Extract the (x, y) coordinate from the center of the cell holding the provided text.  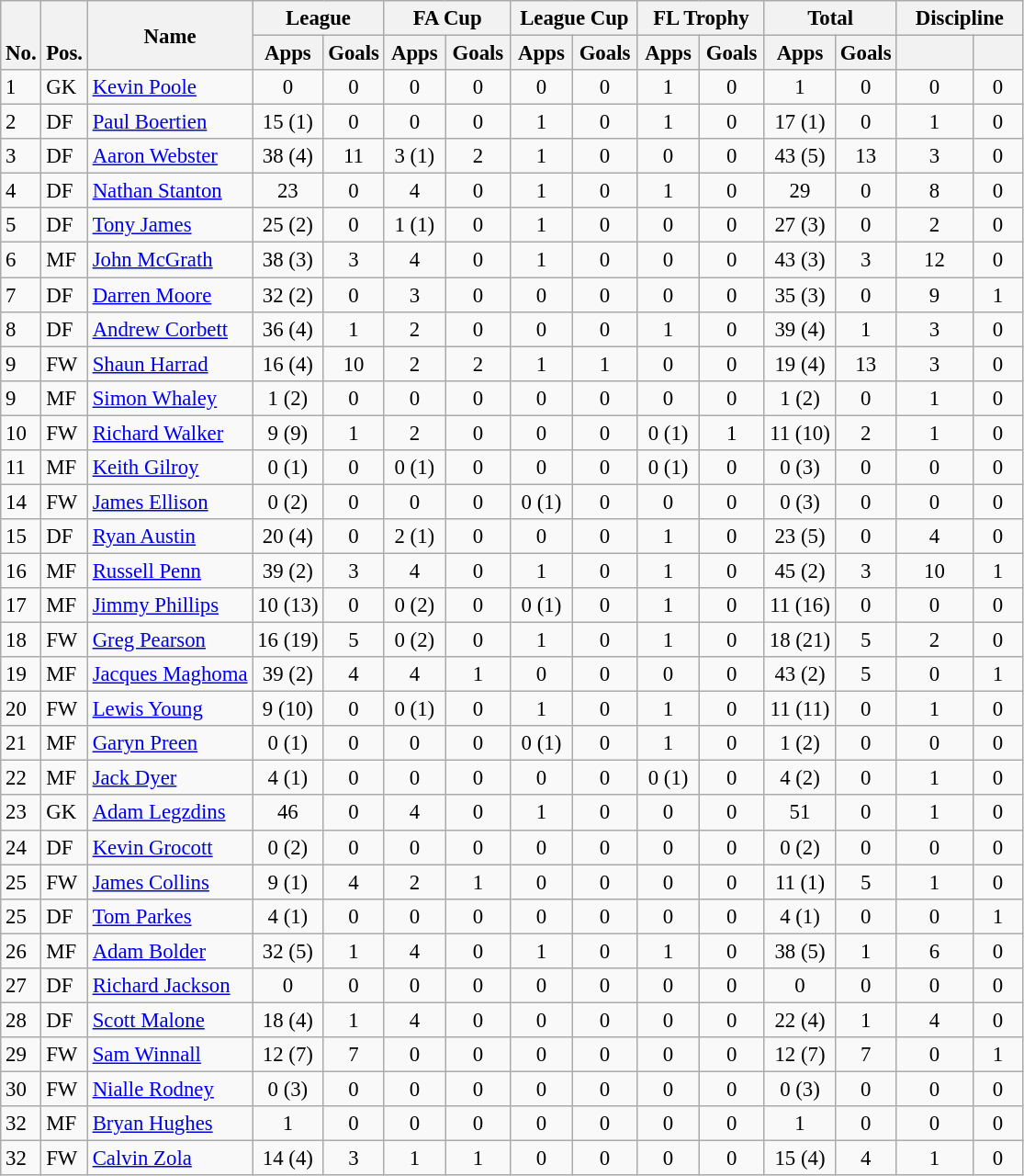
45 (2) (799, 571)
22 (4) (799, 1020)
Jacques Maghoma (170, 674)
Nialle Rodney (170, 1089)
35 (3) (799, 295)
Kevin Grocott (170, 847)
11 (1) (799, 882)
15 (1) (288, 122)
No. (21, 35)
17 (21, 605)
Total (830, 18)
36 (4) (288, 329)
Jack Dyer (170, 778)
23 (5) (799, 537)
16 (4) (288, 364)
Garyn Preen (170, 743)
18 (21) (799, 640)
Adam Legzdins (170, 813)
28 (21, 1020)
27 (21, 986)
11 (16) (799, 605)
51 (799, 813)
James Collins (170, 882)
Nathan Stanton (170, 191)
38 (5) (799, 951)
43 (3) (799, 260)
15 (4) (799, 1159)
Kevin Poole (170, 87)
3 (1) (414, 156)
Sam Winnall (170, 1055)
1 (1) (414, 225)
21 (21, 743)
Adam Bolder (170, 951)
19 (4) (799, 364)
20 (21, 709)
Paul Boertien (170, 122)
43 (5) (799, 156)
30 (21, 1089)
9 (1) (288, 882)
FL Trophy (701, 18)
Lewis Young (170, 709)
20 (4) (288, 537)
16 (19) (288, 640)
9 (9) (288, 433)
26 (21, 951)
15 (21, 537)
16 (21, 571)
Richard Jackson (170, 986)
9 (10) (288, 709)
38 (4) (288, 156)
League (318, 18)
Scott Malone (170, 1020)
FA Cup (447, 18)
Calvin Zola (170, 1159)
Keith Gilroy (170, 468)
Bryan Hughes (170, 1124)
39 (4) (799, 329)
11 (11) (799, 709)
4 (2) (799, 778)
14 (21, 502)
18 (4) (288, 1020)
2 (1) (414, 537)
25 (2) (288, 225)
46 (288, 813)
Russell Penn (170, 571)
24 (21, 847)
Shaun Harrad (170, 364)
Darren Moore (170, 295)
11 (10) (799, 433)
17 (1) (799, 122)
19 (21, 674)
43 (2) (799, 674)
22 (21, 778)
27 (3) (799, 225)
John McGrath (170, 260)
Tom Parkes (170, 916)
Aaron Webster (170, 156)
James Ellison (170, 502)
Tony James (170, 225)
Name (170, 35)
Jimmy Phillips (170, 605)
Simon Whaley (170, 398)
Discipline (960, 18)
Andrew Corbett (170, 329)
32 (5) (288, 951)
32 (2) (288, 295)
Ryan Austin (170, 537)
10 (13) (288, 605)
Richard Walker (170, 433)
38 (3) (288, 260)
Greg Pearson (170, 640)
Pos. (64, 35)
18 (21, 640)
14 (4) (288, 1159)
League Cup (574, 18)
12 (935, 260)
